For the text-containing cell, return its midpoint in [X, Y] coordinate format. 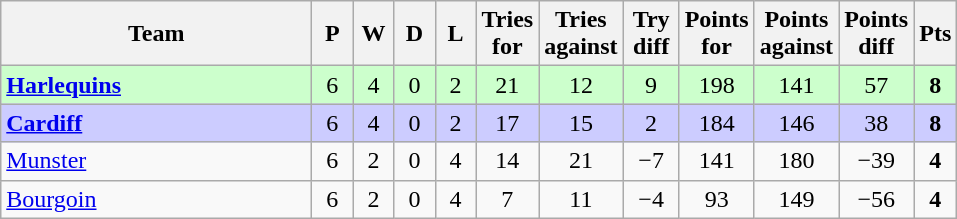
7 [508, 199]
Pts [936, 34]
93 [716, 199]
38 [876, 123]
146 [796, 123]
Bourgoin [156, 199]
D [414, 34]
Points diff [876, 34]
−39 [876, 161]
9 [651, 85]
Harlequins [156, 85]
Cardiff [156, 123]
−56 [876, 199]
P [332, 34]
149 [796, 199]
W [374, 34]
−7 [651, 161]
14 [508, 161]
57 [876, 85]
11 [581, 199]
Tries for [508, 34]
L [456, 34]
12 [581, 85]
17 [508, 123]
−4 [651, 199]
180 [796, 161]
Munster [156, 161]
Points against [796, 34]
Tries against [581, 34]
Points for [716, 34]
198 [716, 85]
184 [716, 123]
Team [156, 34]
Try diff [651, 34]
15 [581, 123]
